Capture the cell that displays the provided text and extract its [X, Y] central coordinate. 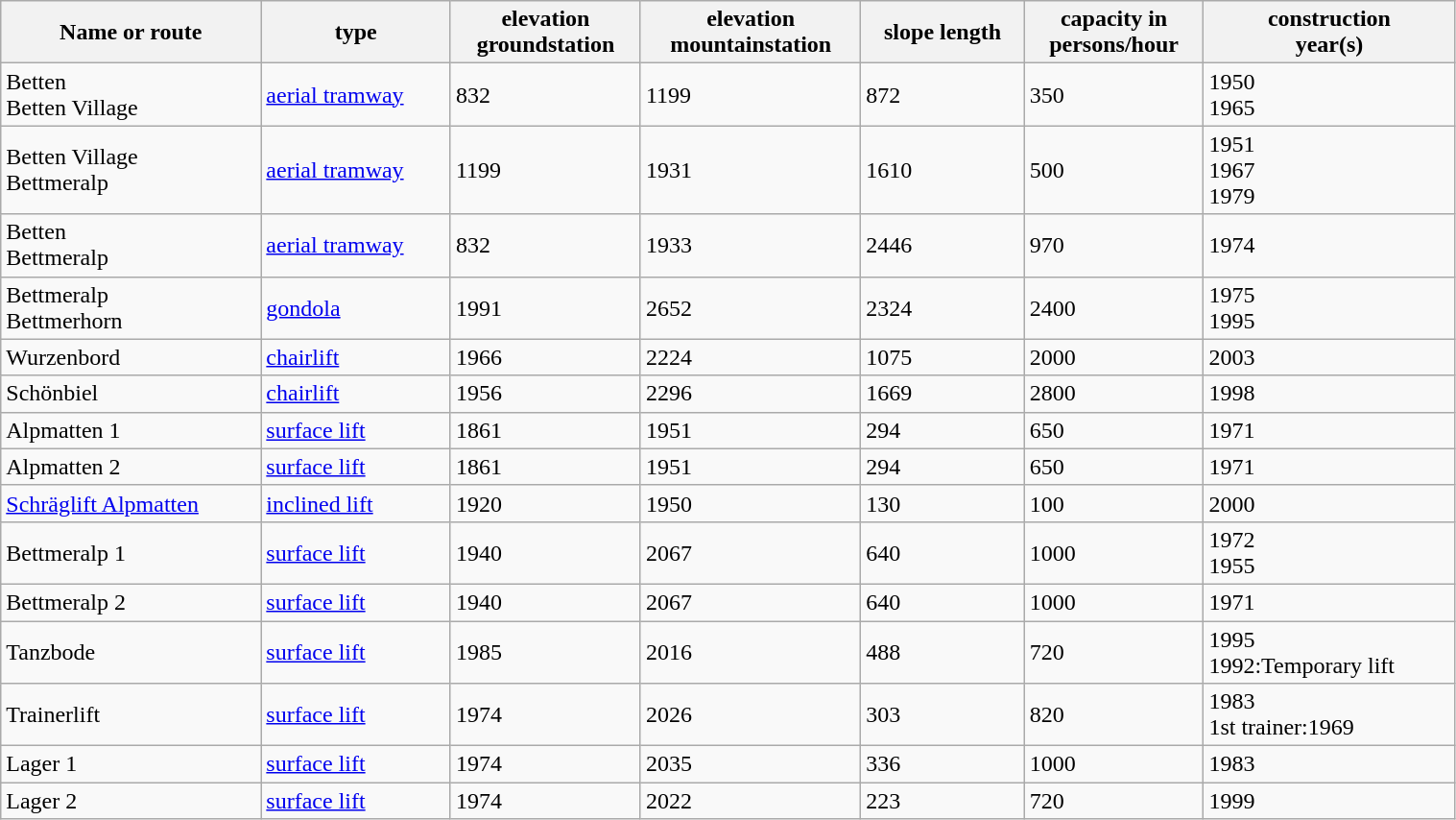
Lager 2 [131, 801]
slope length [943, 33]
1669 [943, 394]
1933 [751, 246]
1998 [1329, 394]
1966 [545, 357]
Betten VillageBettmeralp [131, 170]
195119671979 [1329, 170]
1983 [1329, 764]
488 [943, 651]
19501965 [1329, 94]
elevationmountainstation [751, 33]
Betten Betten Village [131, 94]
2800 [1113, 394]
130 [943, 503]
gondola [356, 307]
2026 [751, 714]
19721955 [1329, 553]
Trainerlift [131, 714]
336 [943, 764]
Name or route [131, 33]
1920 [545, 503]
Tanzbode [131, 651]
Bettmeralp 2 [131, 602]
2016 [751, 651]
872 [943, 94]
elevationgroundstation [545, 33]
820 [1113, 714]
303 [943, 714]
1991 [545, 307]
2652 [751, 307]
capacity in persons/hour [1113, 33]
BettmeralpBettmerhorn [131, 307]
970 [1113, 246]
Alpmatten 1 [131, 430]
Alpmatten 2 [131, 467]
constructionyear(s) [1329, 33]
350 [1113, 94]
1931 [751, 170]
inclined lift [356, 503]
1999 [1329, 801]
Wurzenbord [131, 357]
Lager 1 [131, 764]
1950 [751, 503]
Schräglift Alpmatten [131, 503]
2324 [943, 307]
2296 [751, 394]
2003 [1329, 357]
type [356, 33]
19751995 [1329, 307]
1956 [545, 394]
223 [943, 801]
2035 [751, 764]
2446 [943, 246]
500 [1113, 170]
2400 [1113, 307]
19951992:Temporary lift [1329, 651]
100 [1113, 503]
Bettmeralp 1 [131, 553]
2022 [751, 801]
1985 [545, 651]
1610 [943, 170]
19831st trainer:1969 [1329, 714]
Schönbiel [131, 394]
1075 [943, 357]
BettenBettmeralp [131, 246]
2224 [751, 357]
